Search for the cell housing the specified text and yield its [x, y] center coordinate. 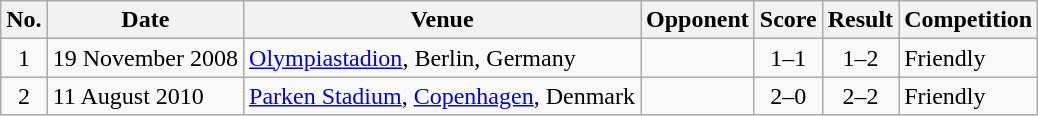
2–2 [860, 96]
1 [24, 58]
No. [24, 20]
2–0 [788, 96]
Score [788, 20]
Date [145, 20]
11 August 2010 [145, 96]
1–2 [860, 58]
1–1 [788, 58]
2 [24, 96]
Olympiastadion, Berlin, Germany [442, 58]
Opponent [697, 20]
Parken Stadium, Copenhagen, Denmark [442, 96]
Result [860, 20]
19 November 2008 [145, 58]
Venue [442, 20]
Competition [968, 20]
